Return the [X, Y] coordinate for the center point of the cell that contains the specified text.  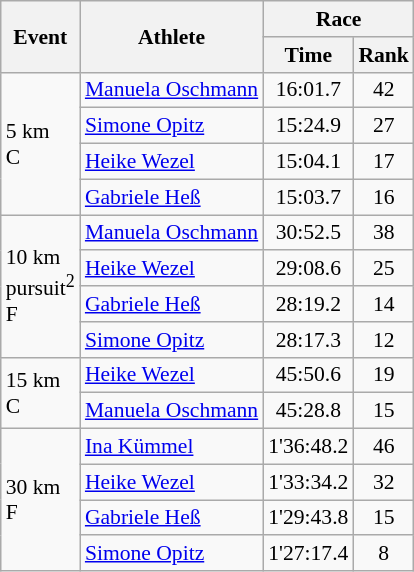
1'29:43.8 [308, 518]
Race [338, 19]
1'27:17.4 [308, 554]
30:52.5 [308, 233]
15:24.9 [308, 126]
1'33:34.2 [308, 482]
32 [384, 482]
Ina Kümmel [172, 447]
15:04.1 [308, 162]
1'36:48.2 [308, 447]
15:03.7 [308, 197]
8 [384, 554]
17 [384, 162]
Athlete [172, 36]
Time [308, 55]
12 [384, 340]
Event [40, 36]
28:19.2 [308, 304]
27 [384, 126]
38 [384, 233]
16 [384, 197]
42 [384, 90]
14 [384, 304]
19 [384, 375]
28:17.3 [308, 340]
45:28.8 [308, 411]
Rank [384, 55]
45:50.6 [308, 375]
30 km F [40, 500]
5 km C [40, 143]
10 km pursuit2 F [40, 286]
16:01.7 [308, 90]
46 [384, 447]
29:08.6 [308, 269]
15 km C [40, 392]
25 [384, 269]
